Provide the [X, Y] coordinate of the cell's center where the given text is located.  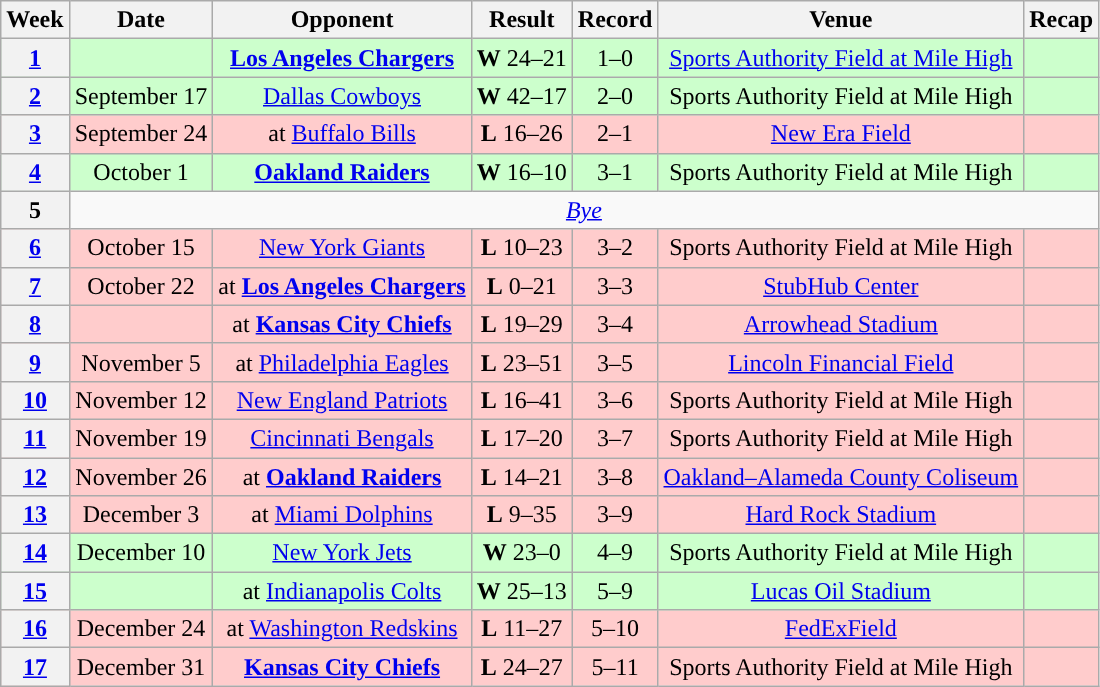
2–0 [615, 96]
at Washington Redskins [342, 629]
3–5 [615, 362]
November 19 [141, 438]
16 [35, 629]
W 24–21 [522, 58]
W 42–17 [522, 96]
L 17–20 [522, 438]
4 [35, 172]
Opponent [342, 20]
3–1 [615, 172]
7 [35, 286]
L 10–23 [522, 248]
Oakland Raiders [342, 172]
November 12 [141, 400]
Recap [1062, 20]
3–3 [615, 286]
Bye [584, 210]
12 [35, 477]
17 [35, 667]
New Era Field [841, 134]
3 [35, 134]
10 [35, 400]
L 9–35 [522, 515]
New York Giants [342, 248]
December 24 [141, 629]
3–9 [615, 515]
New England Patriots [342, 400]
L 14–21 [522, 477]
October 22 [141, 286]
5 [35, 210]
Record [615, 20]
4–9 [615, 553]
5–9 [615, 591]
at Kansas City Chiefs [342, 324]
Result [522, 20]
5–10 [615, 629]
1 [35, 58]
October 15 [141, 248]
Arrowhead Stadium [841, 324]
December 3 [141, 515]
Cincinnati Bengals [342, 438]
November 5 [141, 362]
Date [141, 20]
December 31 [141, 667]
14 [35, 553]
5–11 [615, 667]
New York Jets [342, 553]
Week [35, 20]
15 [35, 591]
L 24–27 [522, 667]
L 16–26 [522, 134]
Venue [841, 20]
Dallas Cowboys [342, 96]
6 [35, 248]
L 16–41 [522, 400]
2–1 [615, 134]
Oakland–Alameda County Coliseum [841, 477]
3–4 [615, 324]
L 11–27 [522, 629]
Los Angeles Chargers [342, 58]
FedExField [841, 629]
3–2 [615, 248]
L 0–21 [522, 286]
at Philadelphia Eagles [342, 362]
Lincoln Financial Field [841, 362]
3–7 [615, 438]
at Buffalo Bills [342, 134]
2 [35, 96]
December 10 [141, 553]
October 1 [141, 172]
StubHub Center [841, 286]
8 [35, 324]
September 24 [141, 134]
13 [35, 515]
1–0 [615, 58]
September 17 [141, 96]
L 23–51 [522, 362]
3–6 [615, 400]
Lucas Oil Stadium [841, 591]
W 16–10 [522, 172]
3–8 [615, 477]
9 [35, 362]
November 26 [141, 477]
W 25–13 [522, 591]
11 [35, 438]
L 19–29 [522, 324]
at Miami Dolphins [342, 515]
W 23–0 [522, 553]
Hard Rock Stadium [841, 515]
at Indianapolis Colts [342, 591]
at Los Angeles Chargers [342, 286]
at Oakland Raiders [342, 477]
Kansas City Chiefs [342, 667]
